Pinpoint the cell where the given text exists, returning its (x, y) midpoint coordinate. 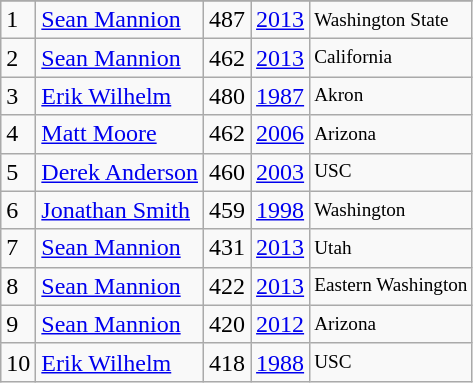
2003 (280, 172)
5 (18, 172)
1987 (280, 96)
420 (228, 324)
459 (228, 210)
1 (18, 20)
Akron (391, 96)
418 (228, 362)
Washington State (391, 20)
460 (228, 172)
Matt Moore (120, 134)
9 (18, 324)
422 (228, 286)
480 (228, 96)
8 (18, 286)
Eastern Washington (391, 286)
1988 (280, 362)
2006 (280, 134)
Jonathan Smith (120, 210)
431 (228, 248)
Derek Anderson (120, 172)
Washington (391, 210)
4 (18, 134)
7 (18, 248)
487 (228, 20)
Utah (391, 248)
2012 (280, 324)
2 (18, 58)
6 (18, 210)
3 (18, 96)
10 (18, 362)
California (391, 58)
1998 (280, 210)
